Provide the (X, Y) coordinate of the cell's center where the given text is located.  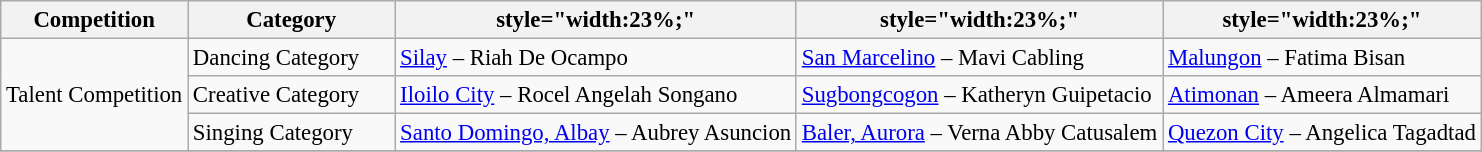
Singing Category (292, 133)
Sugbongcogon – Katheryn Guipetacio (979, 95)
Quezon City – Angelica Tagadtad (1322, 133)
Santo Domingo, Albay – Aubrey Asuncion (596, 133)
San Marcelino – Mavi Cabling (979, 58)
Talent Competition (94, 96)
Creative Category (292, 95)
Competition (94, 20)
Iloilo City – Rocel Angelah Songano (596, 95)
Category (292, 20)
Malungon – Fatima Bisan (1322, 58)
Dancing Category (292, 58)
Baler, Aurora – Verna Abby Catusalem (979, 133)
Atimonan – Ameera Almamari (1322, 95)
Silay – Riah De Ocampo (596, 58)
